Provide the (X, Y) coordinate of the cell's center where the given text is located.  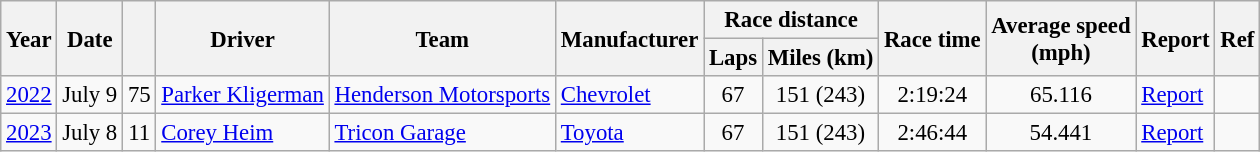
Chevrolet (629, 95)
July 8 (90, 133)
Miles (km) (820, 58)
2:19:24 (932, 95)
2:46:44 (932, 133)
75 (140, 95)
Toyota (629, 133)
2023 (29, 133)
2022 (29, 95)
Manufacturer (629, 38)
Laps (734, 58)
Henderson Motorsports (442, 95)
11 (140, 133)
Race time (932, 38)
Year (29, 38)
54.441 (1061, 133)
Corey Heim (242, 133)
65.116 (1061, 95)
Ref (1238, 38)
Average speed(mph) (1061, 38)
Date (90, 38)
Parker Kligerman (242, 95)
Driver (242, 38)
Tricon Garage (442, 133)
July 9 (90, 95)
Team (442, 38)
Race distance (792, 20)
